From the cell containing the given text, extract its center point as (X, Y) coordinate. 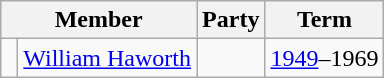
Term (324, 20)
William Haworth (108, 58)
1949–1969 (324, 58)
Party (231, 20)
Member (99, 20)
